Return (x, y) of the center of cell containing provided text 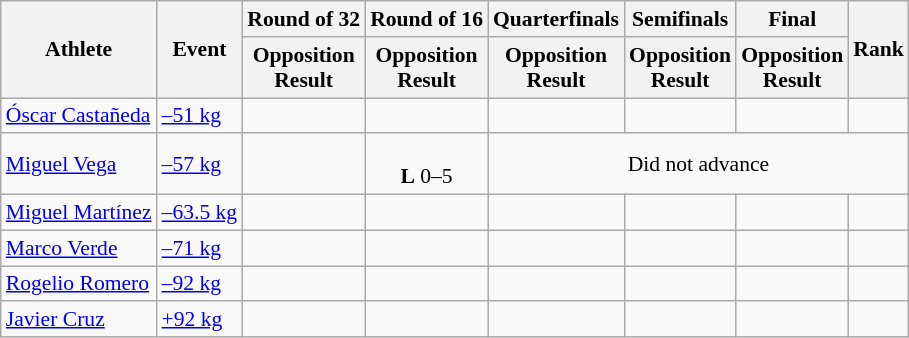
Miguel Vega (79, 164)
–92 kg (200, 284)
Rank (878, 50)
–51 kg (200, 116)
Athlete (79, 50)
–71 kg (200, 248)
Did not advance (698, 164)
–57 kg (200, 164)
Quarterfinals (556, 19)
Marco Verde (79, 248)
Miguel Martínez (79, 213)
Final (792, 19)
Semifinals (680, 19)
Óscar Castañeda (79, 116)
Javier Cruz (79, 320)
Rogelio Romero (79, 284)
–63.5 kg (200, 213)
Round of 32 (304, 19)
L 0–5 (426, 164)
Event (200, 50)
Round of 16 (426, 19)
+92 kg (200, 320)
